Pinpoint the cell where the given text exists, returning its [X, Y] midpoint coordinate. 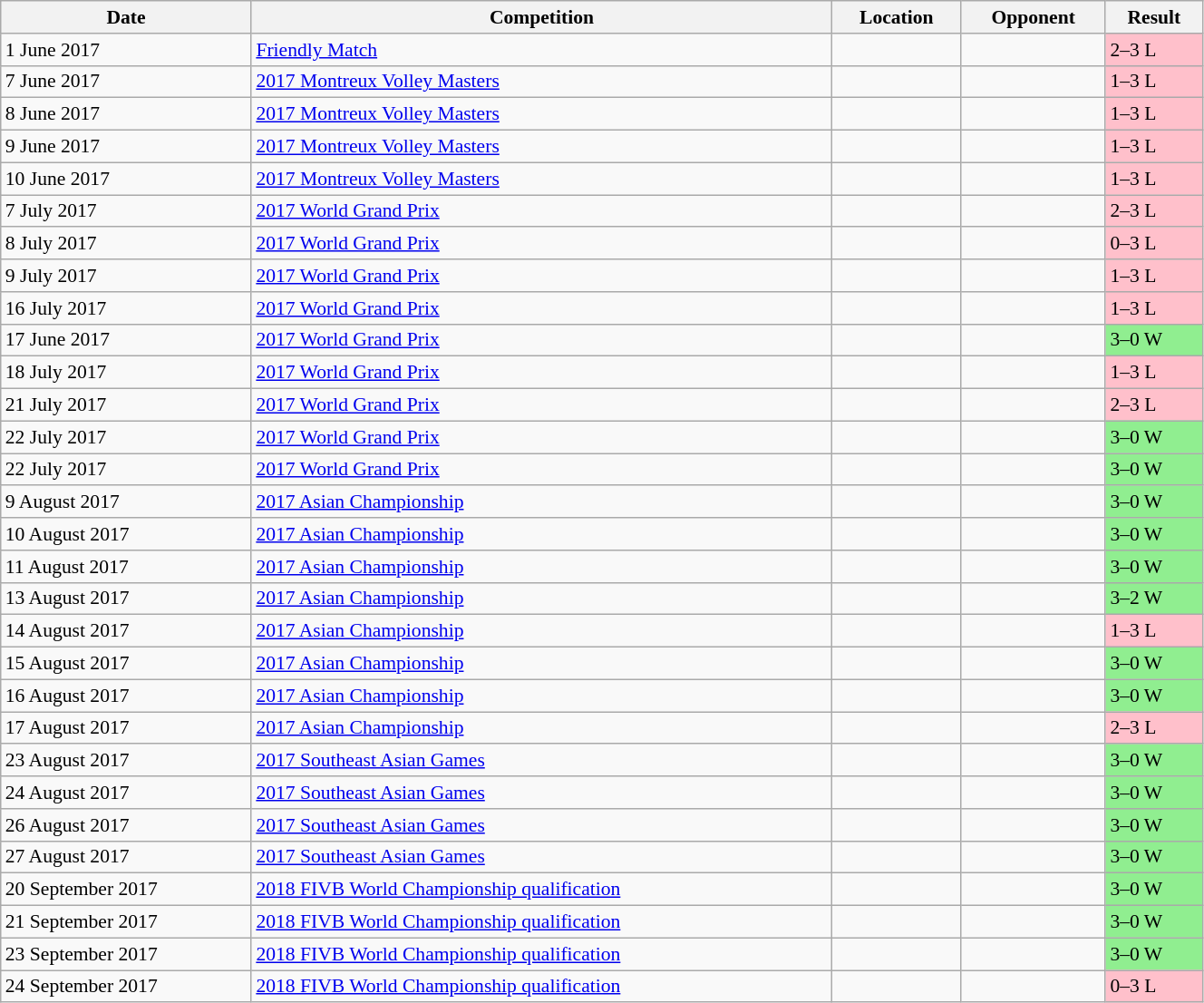
17 June 2017 [127, 340]
7 July 2017 [127, 211]
27 August 2017 [127, 857]
Competition [541, 17]
Friendly Match [541, 50]
21 July 2017 [127, 405]
3–2 W [1153, 599]
9 July 2017 [127, 276]
20 September 2017 [127, 890]
11 August 2017 [127, 567]
1 June 2017 [127, 50]
Location [897, 17]
16 July 2017 [127, 308]
7 June 2017 [127, 82]
24 September 2017 [127, 987]
Opponent [1034, 17]
23 September 2017 [127, 954]
14 August 2017 [127, 631]
8 July 2017 [127, 244]
8 June 2017 [127, 114]
Date [127, 17]
16 August 2017 [127, 696]
13 August 2017 [127, 599]
9 June 2017 [127, 147]
10 August 2017 [127, 534]
21 September 2017 [127, 922]
26 August 2017 [127, 825]
17 August 2017 [127, 728]
24 August 2017 [127, 793]
10 June 2017 [127, 179]
9 August 2017 [127, 502]
15 August 2017 [127, 664]
Result [1153, 17]
23 August 2017 [127, 761]
18 July 2017 [127, 373]
